Determine the [X, Y] coordinate at the center of the cell enclosing the given text.  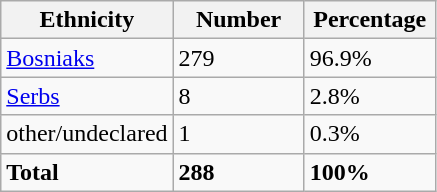
279 [238, 58]
Number [238, 20]
Percentage [370, 20]
Serbs [87, 96]
other/undeclared [87, 134]
0.3% [370, 134]
Ethnicity [87, 20]
1 [238, 134]
96.9% [370, 58]
Total [87, 172]
2.8% [370, 96]
Bosniaks [87, 58]
100% [370, 172]
288 [238, 172]
8 [238, 96]
